Return the (X, Y) coordinate for the center point of the cell that contains the specified text.  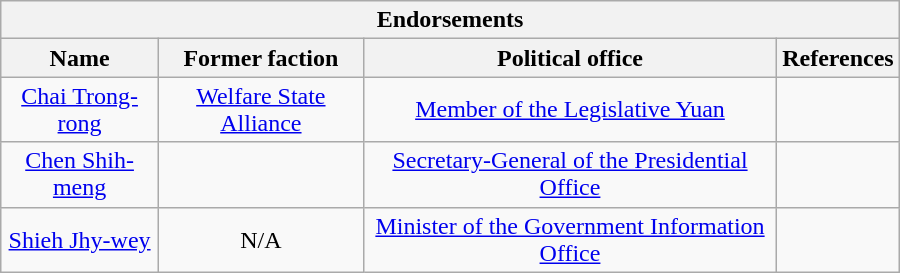
Member of the Legislative Yuan (570, 110)
Welfare State Alliance (260, 110)
References (838, 58)
Former faction (260, 58)
Shieh Jhy-wey (80, 240)
Chen Shih-meng (80, 174)
Endorsements (450, 20)
Political office (570, 58)
Minister of the Government Information Office (570, 240)
Name (80, 58)
Chai Trong-rong (80, 110)
N/A (260, 240)
Secretary-General of the Presidential Office (570, 174)
